Extract the [X, Y] coordinate from the center of the cell holding the provided text.  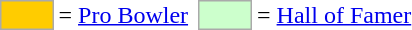
= Pro Bowler [124, 15]
